Return the [x, y] coordinate for the center point of the cell that contains the specified text.  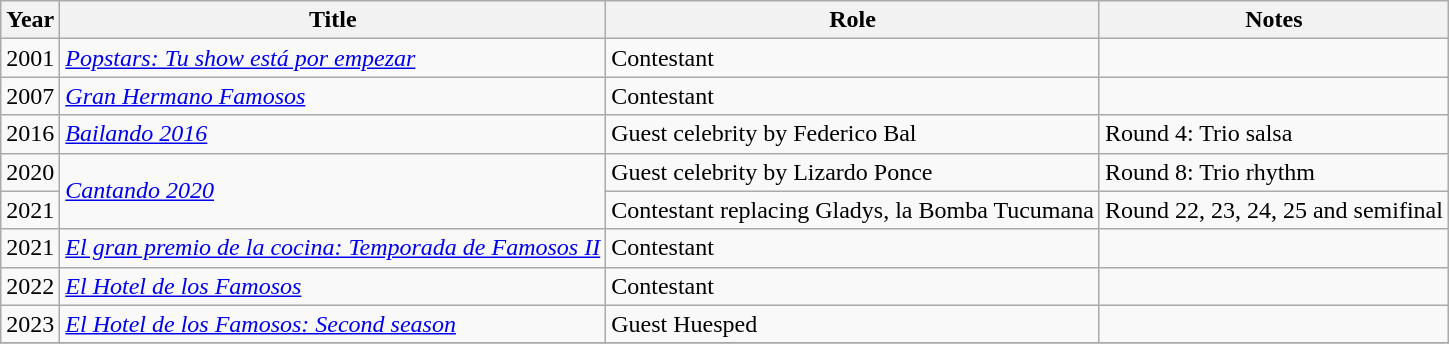
Notes [1274, 20]
2022 [30, 286]
El Hotel de los Famosos: Second season [333, 324]
2020 [30, 172]
Round 8: Trio rhythm [1274, 172]
Cantando 2020 [333, 191]
El gran premio de la cocina: Temporada de Famosos II [333, 248]
Bailando 2016 [333, 134]
Guest celebrity by Lizardo Ponce [853, 172]
Round 4: Trio salsa [1274, 134]
Role [853, 20]
2001 [30, 58]
Round 22, 23, 24, 25 and semifinal [1274, 210]
2007 [30, 96]
Guest Huesped [853, 324]
Year [30, 20]
Title [333, 20]
Contestant replacing Gladys, la Bomba Tucumana [853, 210]
El Hotel de los Famosos [333, 286]
2023 [30, 324]
2016 [30, 134]
Gran Hermano Famosos [333, 96]
Guest celebrity by Federico Bal [853, 134]
Popstars: Tu show está por empezar [333, 58]
